Determine the (x, y) coordinate at the center of the cell enclosing the given text.  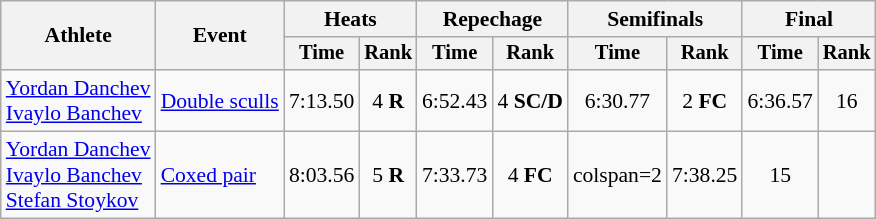
4 FC (530, 176)
15 (780, 176)
Yordan DanchevIvaylo BanchevStefan Stoykov (78, 176)
6:52.43 (454, 100)
Repechage (492, 19)
7:33.73 (454, 176)
6:30.77 (618, 100)
4 SC/D (530, 100)
Yordan DanchevIvaylo Banchev (78, 100)
8:03.56 (322, 176)
Heats (350, 19)
16 (847, 100)
Semifinals (656, 19)
5 R (388, 176)
Coxed pair (220, 176)
6:36.57 (780, 100)
Final (808, 19)
colspan=2 (618, 176)
4 R (388, 100)
7:13.50 (322, 100)
2 FC (704, 100)
7:38.25 (704, 176)
Event (220, 36)
Athlete (78, 36)
Double sculls (220, 100)
